Identify which cell holds the provided text, then report its (x, y) central coordinate. 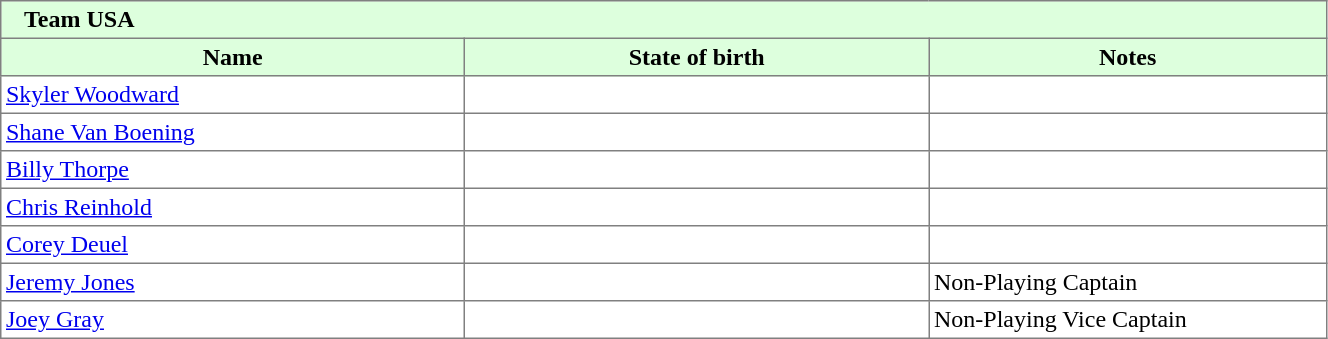
Billy Thorpe (233, 170)
Skyler Woodward (233, 95)
Jeremy Jones (233, 282)
Notes (1128, 57)
State of birth (697, 57)
Joey Gray (233, 320)
Non-Playing Captain (1128, 282)
Chris Reinhold (233, 207)
Corey Deuel (233, 245)
Team USA (664, 20)
Shane Van Boening (233, 132)
Non-Playing Vice Captain (1128, 320)
Name (233, 57)
